Locate the cell with the specified text and output its (X, Y) center coordinate. 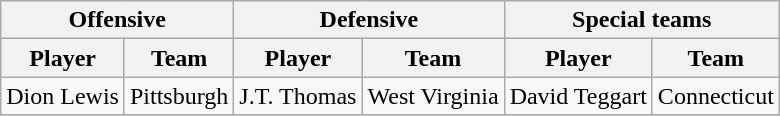
Dion Lewis (63, 96)
Defensive (369, 20)
Offensive (118, 20)
J.T. Thomas (298, 96)
Pittsburgh (178, 96)
West Virginia (433, 96)
Connecticut (716, 96)
David Teggart (578, 96)
Special teams (642, 20)
